Capture the cell that displays the provided text and extract its (X, Y) central coordinate. 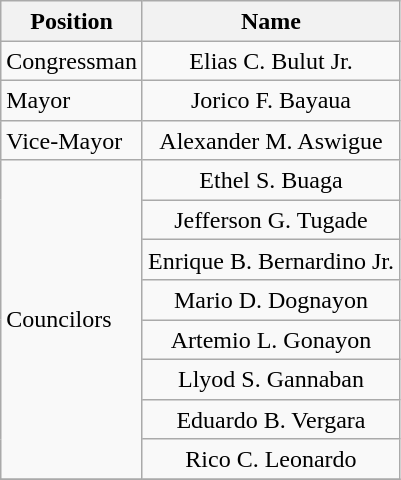
Name (270, 21)
Councilors (72, 320)
Jorico F. Bayaua (270, 100)
Mario D. Dognayon (270, 300)
Congressman (72, 61)
Jefferson G. Tugade (270, 220)
Eduardo B. Vergara (270, 419)
Mayor (72, 100)
Enrique B. Bernardino Jr. (270, 260)
Vice-Mayor (72, 140)
Position (72, 21)
Llyod S. Gannaban (270, 379)
Elias C. Bulut Jr. (270, 61)
Alexander M. Aswigue (270, 140)
Rico C. Leonardo (270, 459)
Artemio L. Gonayon (270, 340)
Ethel S. Buaga (270, 180)
